For the text-containing cell, return its midpoint in [X, Y] coordinate format. 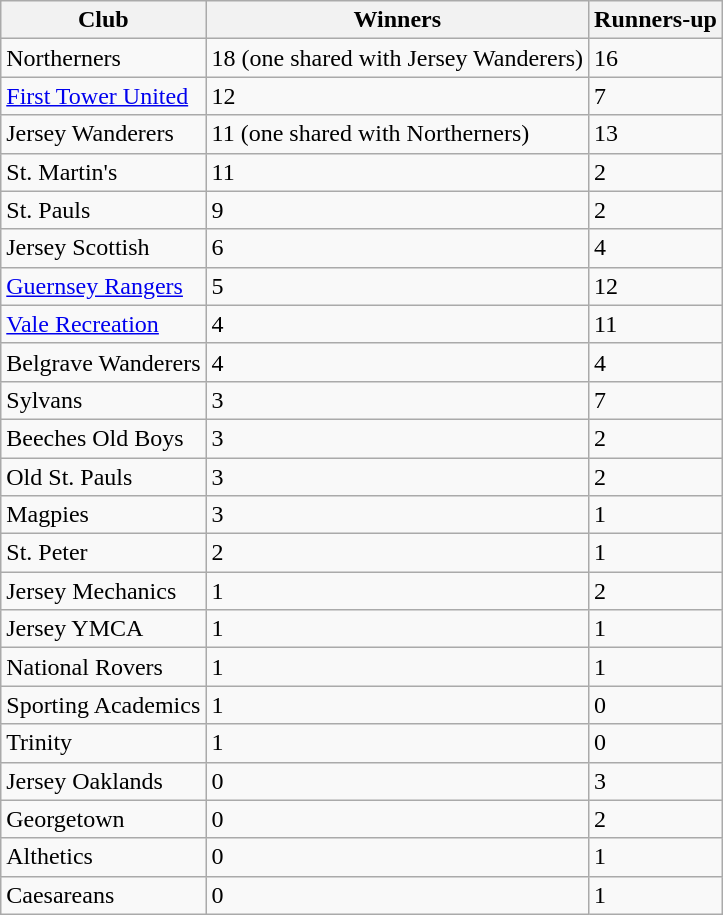
5 [398, 286]
18 (one shared with Jersey Wanderers) [398, 58]
St. Peter [104, 553]
Caesareans [104, 895]
Belgrave Wanderers [104, 362]
11 (one shared with Northerners) [398, 134]
National Rovers [104, 667]
Jersey Oaklands [104, 781]
13 [656, 134]
First Tower United [104, 96]
Northerners [104, 58]
Sporting Academics [104, 705]
Georgetown [104, 819]
Club [104, 20]
Guernsey Rangers [104, 286]
St. Martin's [104, 172]
Trinity [104, 743]
Magpies [104, 515]
Jersey Mechanics [104, 591]
Beeches Old Boys [104, 438]
Althetics [104, 857]
Old St. Pauls [104, 477]
Winners [398, 20]
St. Pauls [104, 210]
6 [398, 248]
Vale Recreation [104, 324]
Sylvans [104, 400]
9 [398, 210]
Jersey YMCA [104, 629]
Runners-up [656, 20]
Jersey Wanderers [104, 134]
Jersey Scottish [104, 248]
16 [656, 58]
